Find where the given text appears and provide that cell's center as (x, y) coordinate. 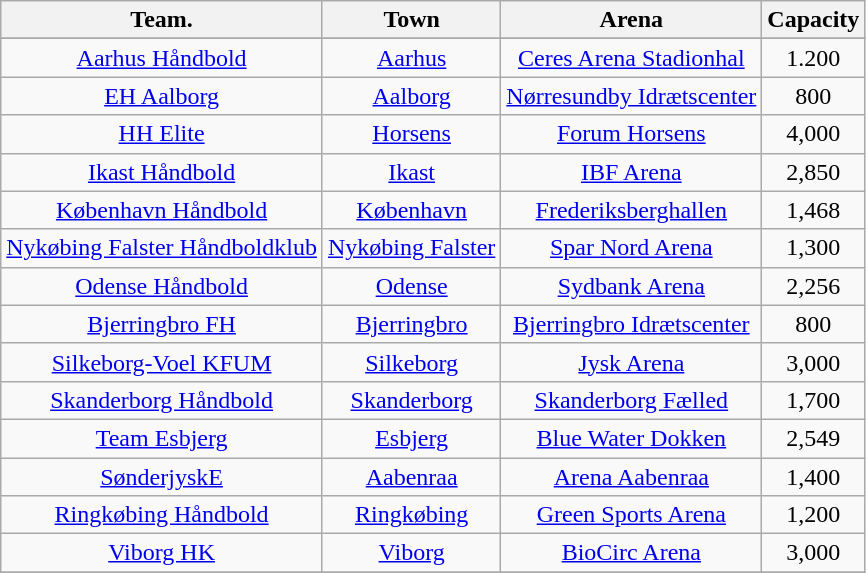
Skanderborg (411, 400)
Aarhus (411, 58)
IBF Arena (632, 172)
Horsens (411, 134)
2,256 (814, 286)
Team Esbjerg (162, 438)
2,850 (814, 172)
HH Elite (162, 134)
Arena Aabenraa (632, 477)
1,300 (814, 248)
Aarhus Håndbold (162, 58)
Bjerringbro Idrætscenter (632, 324)
Nørresundby Idrætscenter (632, 96)
Green Sports Arena (632, 515)
1,200 (814, 515)
Aalborg (411, 96)
Aabenraa (411, 477)
Jysk Arena (632, 362)
Ikast (411, 172)
København (411, 210)
Viborg (411, 553)
Odense Håndbold (162, 286)
1,468 (814, 210)
Silkeborg-Voel KFUM (162, 362)
Ceres Arena Stadionhal (632, 58)
Team. (162, 20)
Ringkøbing (411, 515)
2,549 (814, 438)
Bjerringbro FH (162, 324)
Ringkøbing Håndbold (162, 515)
BioCirc Arena (632, 553)
København Håndbold (162, 210)
Ikast Håndbold (162, 172)
Forum Horsens (632, 134)
Silkeborg (411, 362)
Nykøbing Falster (411, 248)
1.200 (814, 58)
SønderjyskE (162, 477)
Bjerringbro (411, 324)
4,000 (814, 134)
Capacity (814, 20)
Skanderborg Fælled (632, 400)
Spar Nord Arena (632, 248)
1,700 (814, 400)
EH Aalborg (162, 96)
Town (411, 20)
Frederiksberghallen (632, 210)
Skanderborg Håndbold (162, 400)
Esbjerg (411, 438)
Nykøbing Falster Håndboldklub (162, 248)
Odense (411, 286)
1,400 (814, 477)
Viborg HK (162, 553)
Arena (632, 20)
Blue Water Dokken (632, 438)
Sydbank Arena (632, 286)
